Capture the cell that displays the provided text and extract its [x, y] central coordinate. 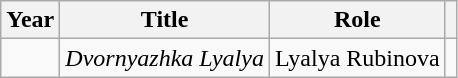
Year [30, 20]
Title [165, 20]
Role [357, 20]
Dvornyazhka Lyalya [165, 58]
Lyalya Rubinova [357, 58]
